Provide the [X, Y] coordinate of the cell's center where the given text is located.  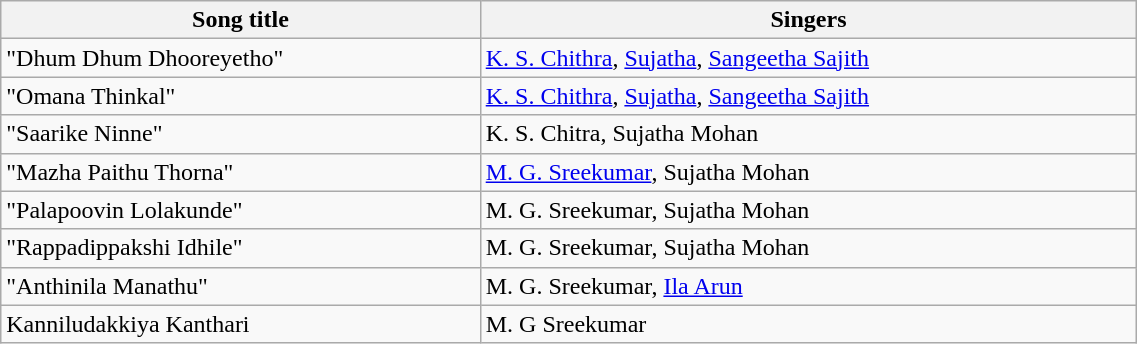
"Anthinila Manathu" [240, 286]
K. S. Chitra, Sujatha Mohan [808, 134]
"Omana Thinkal" [240, 96]
Singers [808, 20]
M. G Sreekumar [808, 324]
"Saarike Ninne" [240, 134]
"Dhum Dhum Dhooreyetho" [240, 58]
"Rappadippakshi Idhile" [240, 248]
"Mazha Paithu Thorna" [240, 172]
M. G. Sreekumar, Ila Arun [808, 286]
Kanniludakkiya Kanthari [240, 324]
"Palapoovin Lolakunde" [240, 210]
Song title [240, 20]
